Pinpoint the cell where the given text exists, returning its [X, Y] midpoint coordinate. 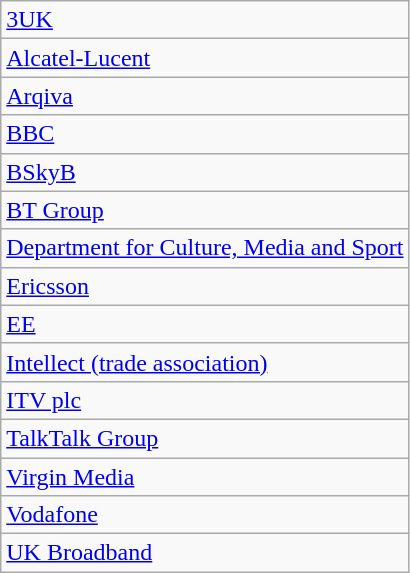
Arqiva [205, 96]
3UK [205, 20]
EE [205, 324]
Intellect (trade association) [205, 362]
BSkyB [205, 172]
Virgin Media [205, 477]
BT Group [205, 210]
Ericsson [205, 286]
BBC [205, 134]
UK Broadband [205, 553]
ITV plc [205, 400]
Alcatel-Lucent [205, 58]
Department for Culture, Media and Sport [205, 248]
Vodafone [205, 515]
TalkTalk Group [205, 438]
